For the text-containing cell, return its midpoint in (X, Y) coordinate format. 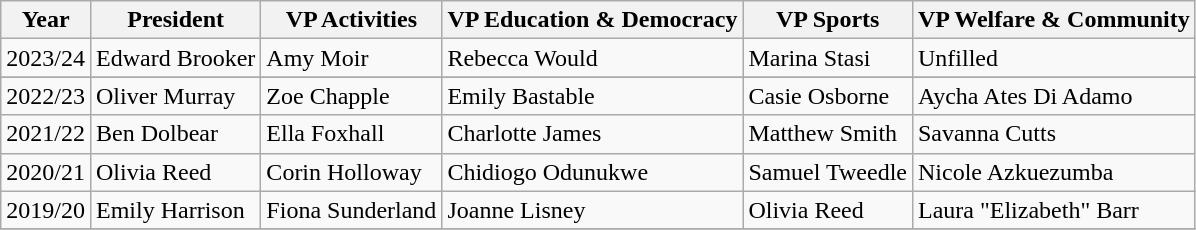
VP Education & Democracy (592, 20)
Matthew Smith (828, 134)
2019/20 (46, 210)
Joanne Lisney (592, 210)
Amy Moir (352, 58)
Fiona Sunderland (352, 210)
VP Welfare & Community (1054, 20)
Samuel Tweedle (828, 172)
Unfilled (1054, 58)
VP Activities (352, 20)
2022/23 (46, 96)
Corin Holloway (352, 172)
Casie Osborne (828, 96)
Marina Stasi (828, 58)
Oliver Murray (175, 96)
Emily Bastable (592, 96)
2021/22 (46, 134)
Charlotte James (592, 134)
Zoe Chapple (352, 96)
Ben Dolbear (175, 134)
Year (46, 20)
Chidiogo Odunukwe (592, 172)
Rebecca Would (592, 58)
Emily Harrison (175, 210)
President (175, 20)
Aycha Ates Di Adamo (1054, 96)
Ella Foxhall (352, 134)
2020/21 (46, 172)
VP Sports (828, 20)
Savanna Cutts (1054, 134)
2023/24 (46, 58)
Nicole Azkuezumba (1054, 172)
Edward Brooker (175, 58)
Laura "Elizabeth" Barr (1054, 210)
